Capture the cell that displays the provided text and extract its (X, Y) central coordinate. 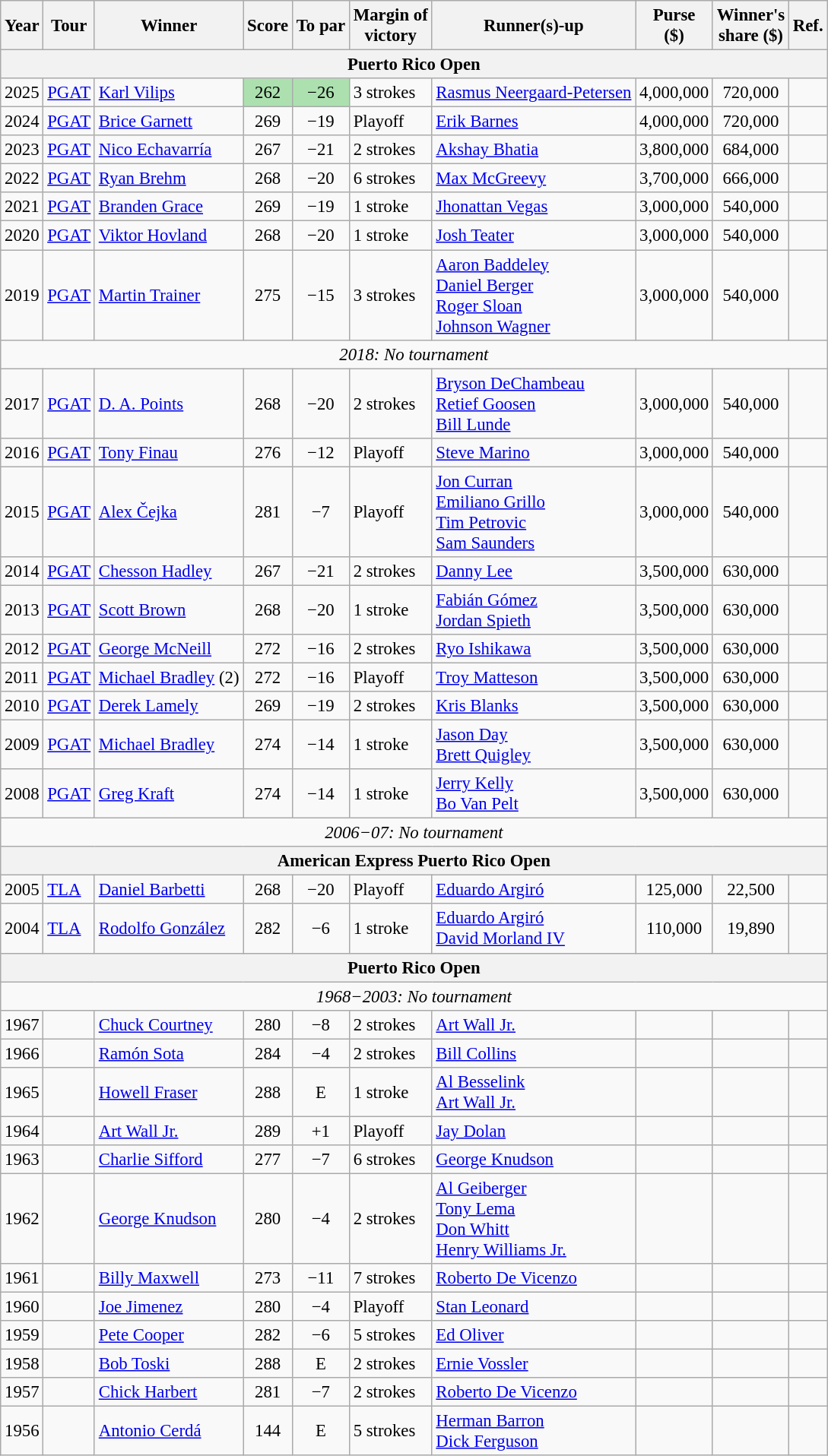
Pete Cooper (169, 1335)
2023 (22, 150)
1961 (22, 1278)
Nico Echavarría (169, 150)
Viktor Hovland (169, 236)
Danny Lee (534, 571)
Alex Čejka (169, 512)
Ryo Ishikawa (534, 649)
1967 (22, 1024)
George McNeill (169, 649)
Ref. (807, 26)
2018: No tournament (414, 354)
Al Besselink Art Wall Jr. (534, 1093)
Derek Lamely (169, 706)
Howell Fraser (169, 1093)
277 (268, 1160)
Rodolfo González (169, 929)
262 (268, 93)
−26 (321, 93)
284 (268, 1053)
684,000 (750, 150)
2024 (22, 122)
Year (22, 26)
Bob Toski (169, 1364)
Jason Day Brett Quigley (534, 745)
Troy Matteson (534, 677)
1963 (22, 1160)
Michael Bradley (169, 745)
Joe Jimenez (169, 1307)
Akshay Bhatia (534, 150)
Ernie Vossler (534, 1364)
2006−07: No tournament (414, 833)
1968−2003: No tournament (414, 996)
144 (268, 1432)
Fabián Gómez Jordan Spieth (534, 609)
666,000 (750, 179)
Herman Barron Dick Ferguson (534, 1432)
19,890 (750, 929)
Tour (69, 26)
Charlie Sifford (169, 1160)
2019 (22, 295)
Rasmus Neergaard-Petersen (534, 93)
Ramón Sota (169, 1053)
Al Geiberger Tony Lema Don Whitt Henry Williams Jr. (534, 1219)
125,000 (674, 890)
Michael Bradley (2) (169, 677)
Daniel Barbetti (169, 890)
Winner'sshare ($) (750, 26)
−12 (321, 452)
Karl Vilips (169, 93)
2011 (22, 677)
−11 (321, 1278)
273 (268, 1278)
Ryan Brehm (169, 179)
Ed Oliver (534, 1335)
Margin ofvictory (391, 26)
1957 (22, 1392)
110,000 (674, 929)
Max McGreevy (534, 179)
Purse($) (674, 26)
Branden Grace (169, 207)
Antonio Cerdá (169, 1432)
Greg Kraft (169, 793)
1964 (22, 1131)
2012 (22, 649)
−8 (321, 1024)
1960 (22, 1307)
+1 (321, 1131)
Score (268, 26)
Aaron Baddeley Daniel Berger Roger Sloan Johnson Wagner (534, 295)
2016 (22, 452)
2005 (22, 890)
Jay Dolan (534, 1131)
Jon Curran Emiliano Grillo Tim Petrovic Sam Saunders (534, 512)
289 (268, 1131)
2015 (22, 512)
Erik Barnes (534, 122)
2017 (22, 404)
Martin Trainer (169, 295)
Josh Teater (534, 236)
Eduardo Argiró David Morland IV (534, 929)
Brice Garnett (169, 122)
Scott Brown (169, 609)
2010 (22, 706)
7 strokes (391, 1278)
Stan Leonard (534, 1307)
Chick Harbert (169, 1392)
1956 (22, 1432)
2020 (22, 236)
275 (268, 295)
Steve Marino (534, 452)
Winner (169, 26)
Runner(s)-up (534, 26)
Tony Finau (169, 452)
D. A. Points (169, 404)
1962 (22, 1219)
2014 (22, 571)
22,500 (750, 890)
−15 (321, 295)
2021 (22, 207)
3,800,000 (674, 150)
Bryson DeChambeau Retief Goosen Bill Lunde (534, 404)
2022 (22, 179)
1966 (22, 1053)
Kris Blanks (534, 706)
3,700,000 (674, 179)
2013 (22, 609)
American Express Puerto Rico Open (414, 861)
1958 (22, 1364)
2008 (22, 793)
2004 (22, 929)
Billy Maxwell (169, 1278)
Eduardo Argiró (534, 890)
2009 (22, 745)
Chuck Courtney (169, 1024)
1959 (22, 1335)
276 (268, 452)
2025 (22, 93)
To par (321, 26)
Chesson Hadley (169, 571)
1965 (22, 1093)
Jerry Kelly Bo Van Pelt (534, 793)
Jhonattan Vegas (534, 207)
Bill Collins (534, 1053)
